Return the [x, y] coordinate for the center point of the cell that contains the specified text.  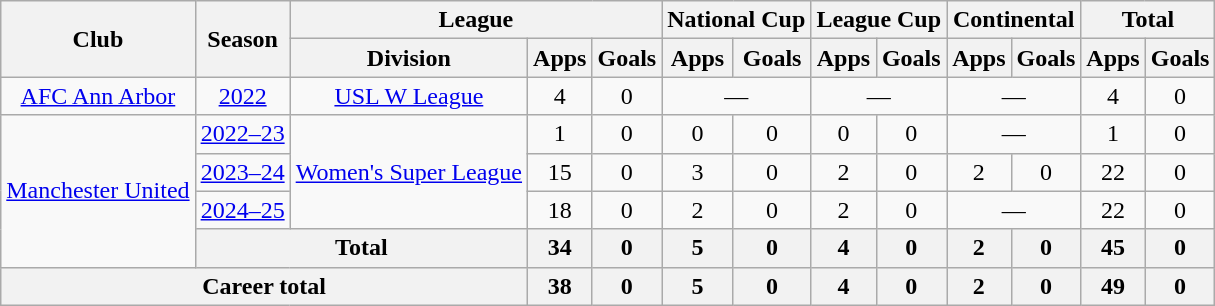
Career total [264, 286]
Club [98, 39]
Continental [1014, 20]
49 [1113, 286]
3 [698, 172]
Division [408, 58]
2023–24 [242, 172]
18 [560, 210]
Manchester United [98, 191]
AFC Ann Arbor [98, 96]
2022 [242, 96]
34 [560, 248]
USL W League [408, 96]
2022–23 [242, 134]
National Cup [736, 20]
38 [560, 286]
League [476, 20]
Season [242, 39]
League Cup [879, 20]
2024–25 [242, 210]
45 [1113, 248]
15 [560, 172]
Women's Super League [408, 172]
